Capture the cell that displays the provided text and extract its (X, Y) central coordinate. 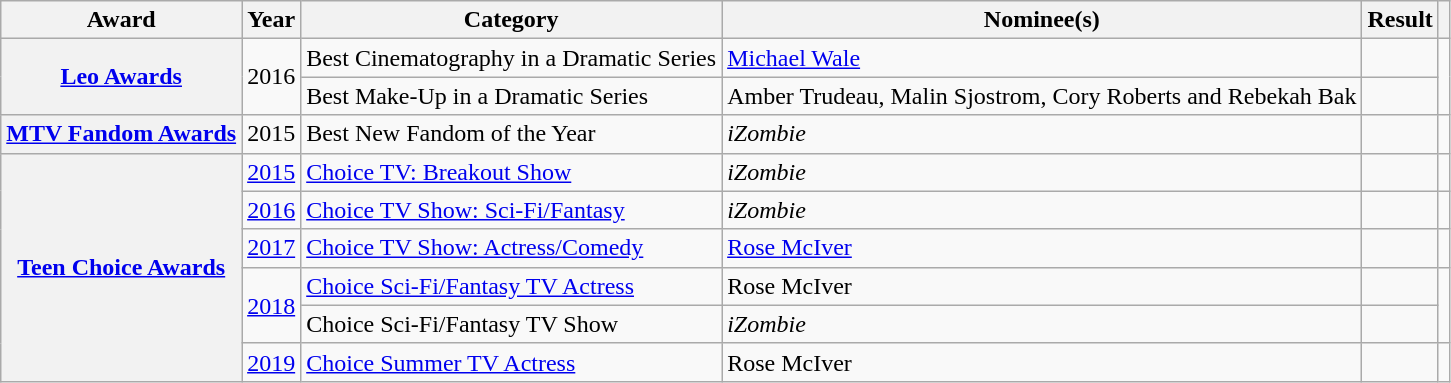
Category (512, 20)
Michael Wale (1042, 58)
MTV Fandom Awards (122, 134)
Result (1400, 20)
Choice Sci-Fi/Fantasy TV Actress (512, 286)
Best Make-Up in a Dramatic Series (512, 96)
Choice TV Show: Actress/Comedy (512, 248)
Choice TV Show: Sci-Fi/Fantasy (512, 210)
Award (122, 20)
2017 (272, 248)
Choice Sci-Fi/Fantasy TV Show (512, 324)
Teen Choice Awards (122, 267)
Best New Fandom of the Year (512, 134)
Year (272, 20)
Amber Trudeau, Malin Sjostrom, Cory Roberts and Rebekah Bak (1042, 96)
Leo Awards (122, 77)
2018 (272, 305)
2019 (272, 362)
Choice Summer TV Actress (512, 362)
Best Cinematography in a Dramatic Series (512, 58)
Choice TV: Breakout Show (512, 172)
Nominee(s) (1042, 20)
